Capture the cell that displays the provided text and extract its [x, y] central coordinate. 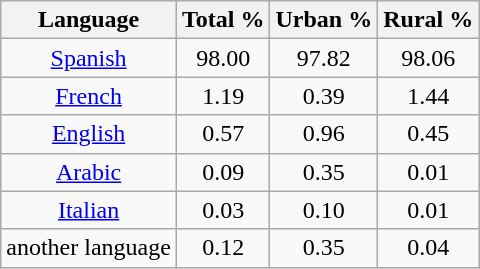
0.09 [223, 172]
Total % [223, 20]
97.82 [324, 58]
98.00 [223, 58]
0.12 [223, 248]
0.04 [428, 248]
1.19 [223, 96]
98.06 [428, 58]
0.39 [324, 96]
0.03 [223, 210]
Language [89, 20]
0.57 [223, 134]
0.45 [428, 134]
another language [89, 248]
English [89, 134]
1.44 [428, 96]
0.96 [324, 134]
French [89, 96]
Rural % [428, 20]
0.10 [324, 210]
Urban % [324, 20]
Arabic [89, 172]
Italian [89, 210]
Spanish [89, 58]
